Detect which cell encompasses the target text, then output its [X, Y] center coordinate. 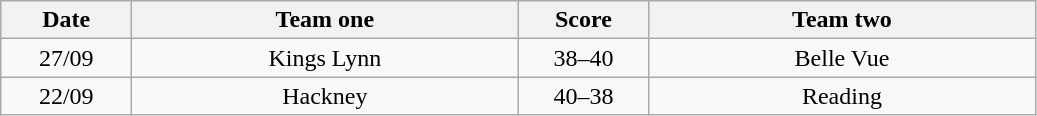
Date [66, 20]
40–38 [584, 96]
Team one [325, 20]
38–40 [584, 58]
Belle Vue [842, 58]
Team two [842, 20]
Reading [842, 96]
Kings Lynn [325, 58]
22/09 [66, 96]
Score [584, 20]
27/09 [66, 58]
Hackney [325, 96]
